Capture the cell that displays the provided text and extract its [X, Y] central coordinate. 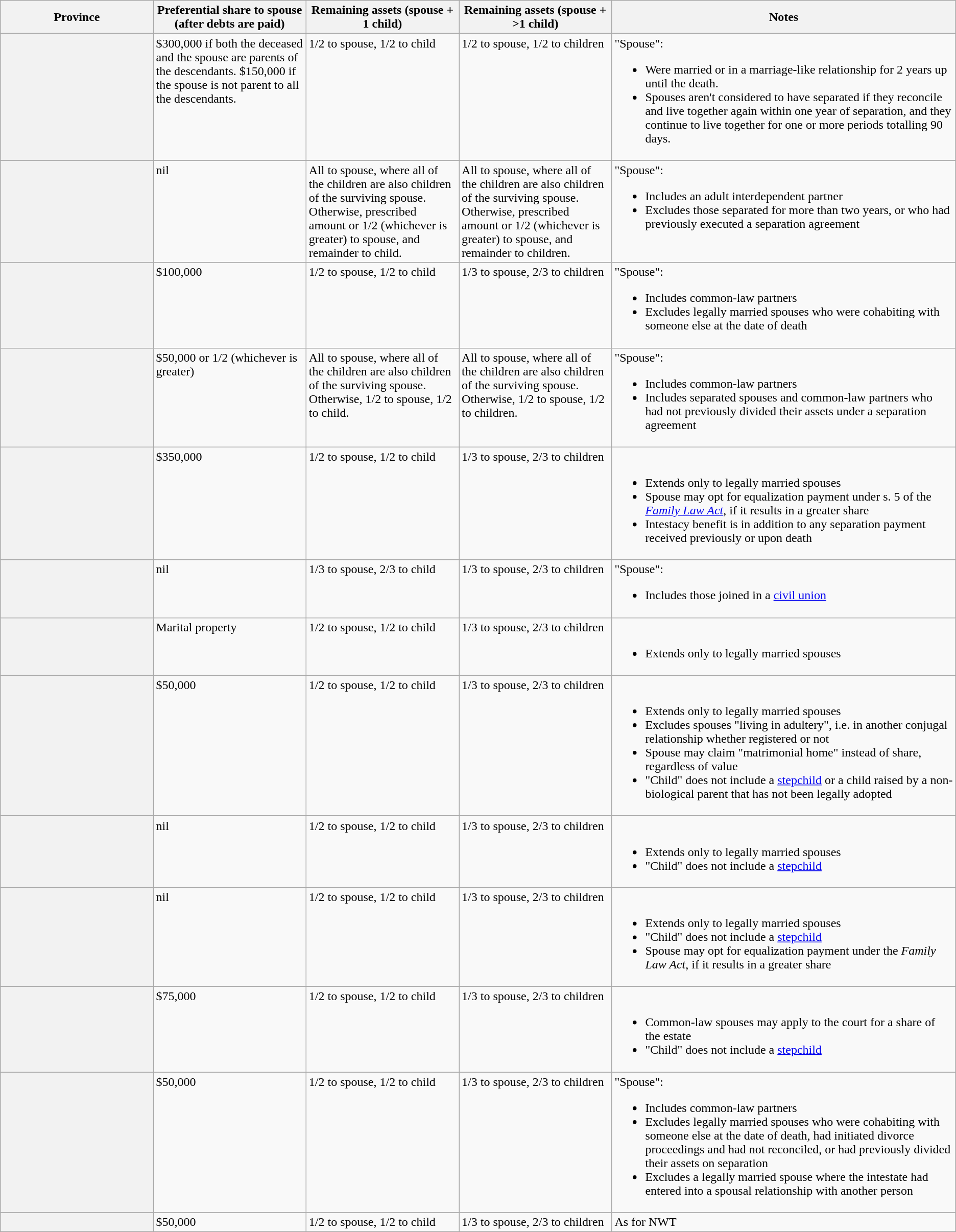
Extends only to legally married spouses [783, 647]
$75,000 [230, 1029]
Province [77, 17]
Common-law spouses may apply to the court for a share of the estate"Child" does not include a stepchild [783, 1029]
Preferential share to spouse (after debts are paid) [230, 17]
As for NWT [783, 1222]
Remaining assets (spouse + >1 child) [535, 17]
All to spouse, where all of the children are also children of the surviving spouse. Otherwise, 1/2 to spouse, 1/2 to children. [535, 397]
$100,000 [230, 305]
All to spouse, where all of the children are also children of the surviving spouse. Otherwise, 1/2 to spouse, 1/2 to child. [382, 397]
Notes [783, 17]
$350,000 [230, 504]
Extends only to legally married spouses"Child" does not include a stepchild [783, 851]
$50,000 or 1/2 (whichever is greater) [230, 397]
"Spouse":Includes those joined in a civil union [783, 588]
$300,000 if both the deceased and the spouse are parents of the descendants. $150,000 if the spouse is not parent to all the descendants. [230, 97]
Remaining assets (spouse + 1 child) [382, 17]
1/3 to spouse, 2/3 to child [382, 588]
Marital property [230, 647]
"Spouse":Includes common-law partnersExcludes legally married spouses who were cohabiting with someone else at the date of death [783, 305]
1/2 to spouse, 1/2 to children [535, 97]
